Locate the cell with the specified text and output its [x, y] center coordinate. 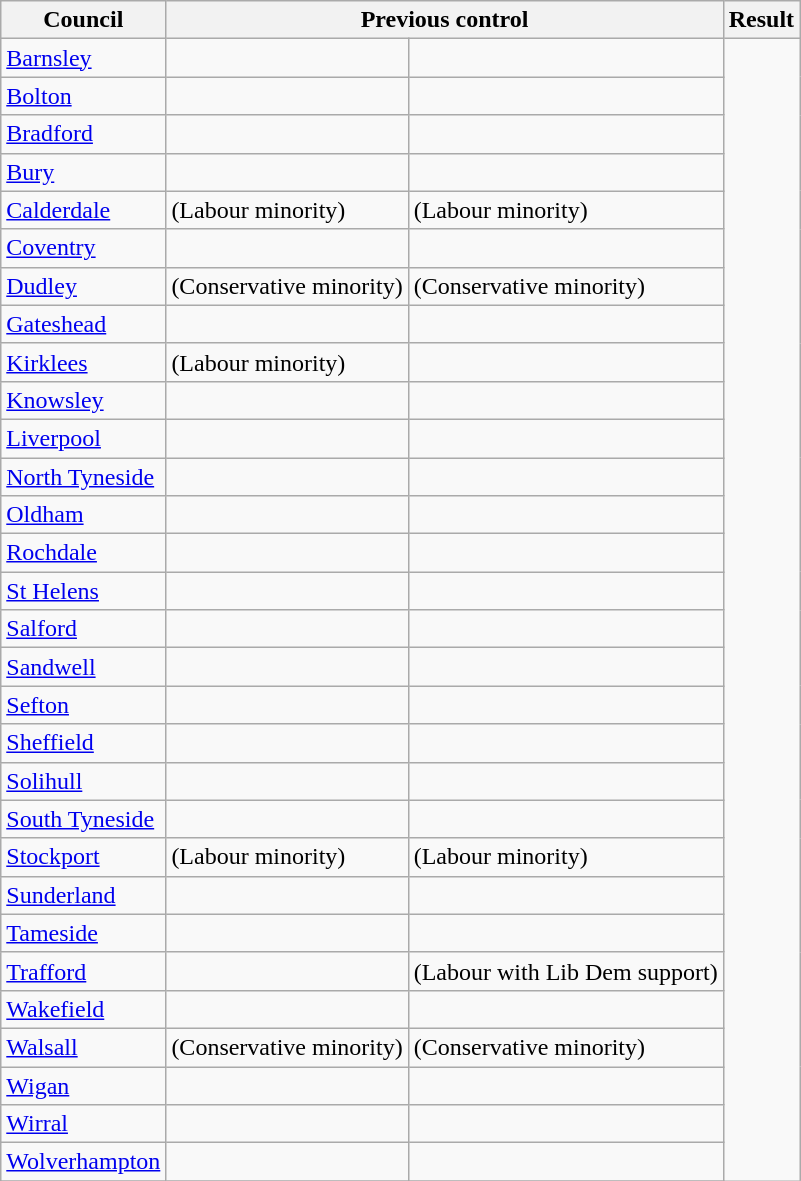
Bury [84, 172]
Bolton [84, 96]
St Helens [84, 591]
Trafford [84, 971]
South Tyneside [84, 819]
Wolverhampton [84, 1162]
Liverpool [84, 438]
Coventry [84, 248]
Oldham [84, 515]
Calderdale [84, 210]
Salford [84, 629]
Tameside [84, 933]
Barnsley [84, 58]
Solihull [84, 781]
Wirral [84, 1124]
Kirklees [84, 362]
Rochdale [84, 553]
Stockport [84, 857]
Dudley [84, 286]
Bradford [84, 134]
North Tyneside [84, 477]
(Labour with Lib Dem support) [566, 971]
Sheffield [84, 743]
Sefton [84, 705]
Previous control [444, 20]
Wakefield [84, 1009]
Wigan [84, 1085]
Result [761, 20]
Knowsley [84, 400]
Gateshead [84, 324]
Walsall [84, 1047]
Council [84, 20]
Sandwell [84, 667]
Sunderland [84, 895]
